Return [X, Y] of the center of cell containing provided text 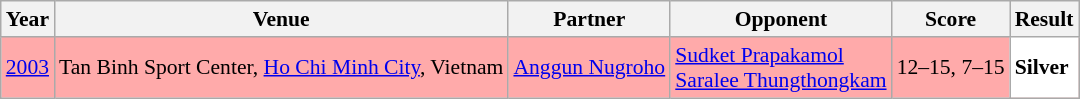
2003 [28, 68]
Opponent [780, 19]
Venue [281, 19]
12–15, 7–15 [951, 68]
Score [951, 19]
Sudket Prapakamol Saralee Thungthongkam [780, 68]
Partner [589, 19]
Result [1044, 19]
Silver [1044, 68]
Anggun Nugroho [589, 68]
Year [28, 19]
Tan Binh Sport Center, Ho Chi Minh City, Vietnam [281, 68]
